Identify which cell holds the provided text, then report its [X, Y] central coordinate. 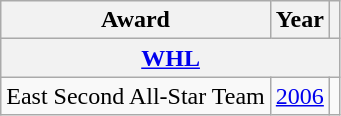
East Second All-Star Team [136, 96]
Year [300, 20]
WHL [171, 58]
Award [136, 20]
2006 [300, 96]
